Provide the (x, y) coordinate of the cell's center where the given text is located.  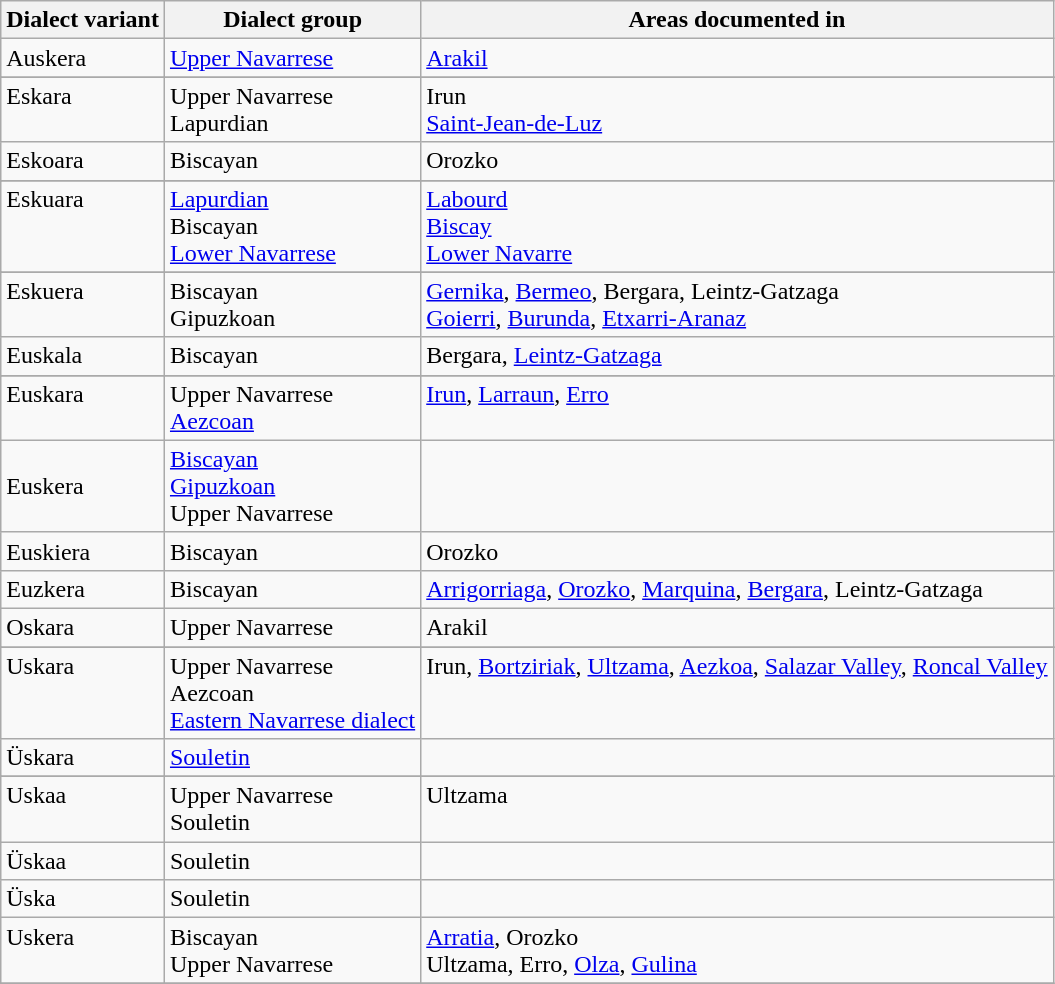
Uskara (83, 692)
Euskera (83, 486)
Euskala (83, 356)
Oskara (83, 627)
Upper NavarreseLapurdian (292, 110)
Auskera (83, 58)
BiscayanUpper Navarrese (292, 950)
Uskera (83, 950)
Gernika, Bermeo, Bergara, Leintz-GatzagaGoierri, Burunda, Etxarri-Aranaz (737, 304)
Dialect variant (83, 20)
Eskuara (83, 226)
Uskaa (83, 810)
Areas documented in (737, 20)
LapurdianBiscayanLower Navarrese (292, 226)
Upper NavarreseAezcoanEastern Navarrese dialect (292, 692)
Üskaa (83, 861)
Eskuera (83, 304)
Dialect group (292, 20)
LabourdBiscayLower Navarre (737, 226)
Ultzama (737, 810)
Irun, Larraun, Erro (737, 408)
Eskara (83, 110)
BiscayanGipuzkoanUpper Navarrese (292, 486)
BiscayanGipuzkoan (292, 304)
Upper NavarreseSouletin (292, 810)
Irun, Bortziriak, Ultzama, Aezkoa, Salazar Valley, Roncal Valley (737, 692)
Euskara (83, 408)
Euzkera (83, 589)
Üskara (83, 758)
Euskiera (83, 551)
Upper NavarreseAezcoan (292, 408)
IrunSaint-Jean-de-Luz (737, 110)
Bergara, Leintz-Gatzaga (737, 356)
Arrigorriaga, Orozko, Marquina, Bergara, Leintz-Gatzaga (737, 589)
Eskoara (83, 161)
Arratia, OrozkoUltzama, Erro, Olza, Gulina (737, 950)
Üska (83, 899)
